Return [x, y] of the center of cell containing provided text 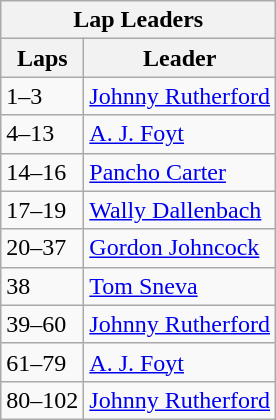
Wally Dallenbach [180, 210]
61–79 [42, 362]
14–16 [42, 172]
Lap Leaders [138, 20]
Laps [42, 58]
39–60 [42, 324]
20–37 [42, 248]
80–102 [42, 400]
38 [42, 286]
1–3 [42, 96]
17–19 [42, 210]
Pancho Carter [180, 172]
Gordon Johncock [180, 248]
4–13 [42, 134]
Tom Sneva [180, 286]
Leader [180, 58]
